Pinpoint the cell where the given text exists, returning its [x, y] midpoint coordinate. 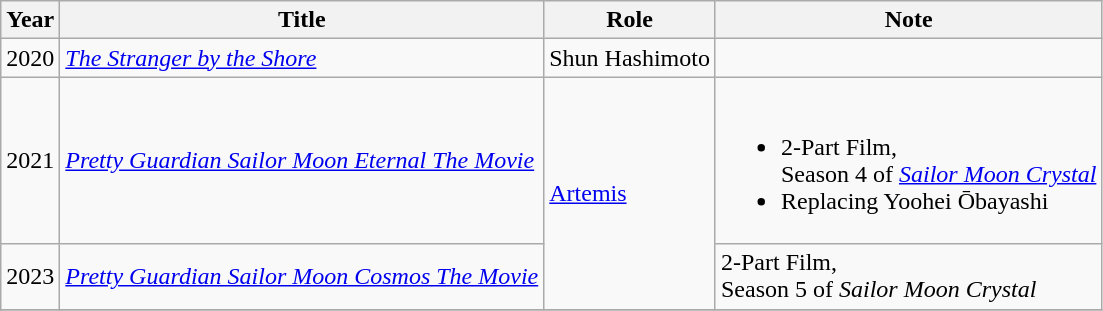
Artemis [630, 193]
2020 [30, 58]
2021 [30, 160]
Role [630, 20]
Shun Hashimoto [630, 58]
The Stranger by the Shore [302, 58]
Title [302, 20]
Note [908, 20]
Pretty Guardian Sailor Moon Cosmos The Movie [302, 276]
Year [30, 20]
Pretty Guardian Sailor Moon Eternal The Movie [302, 160]
2023 [30, 276]
2-Part Film,Season 5 of Sailor Moon Crystal [908, 276]
2-Part Film,Season 4 of Sailor Moon Crystal Replacing Yoohei Ōbayashi [908, 160]
